Output the (x, y) coordinate of the center of the cell containing the given text.  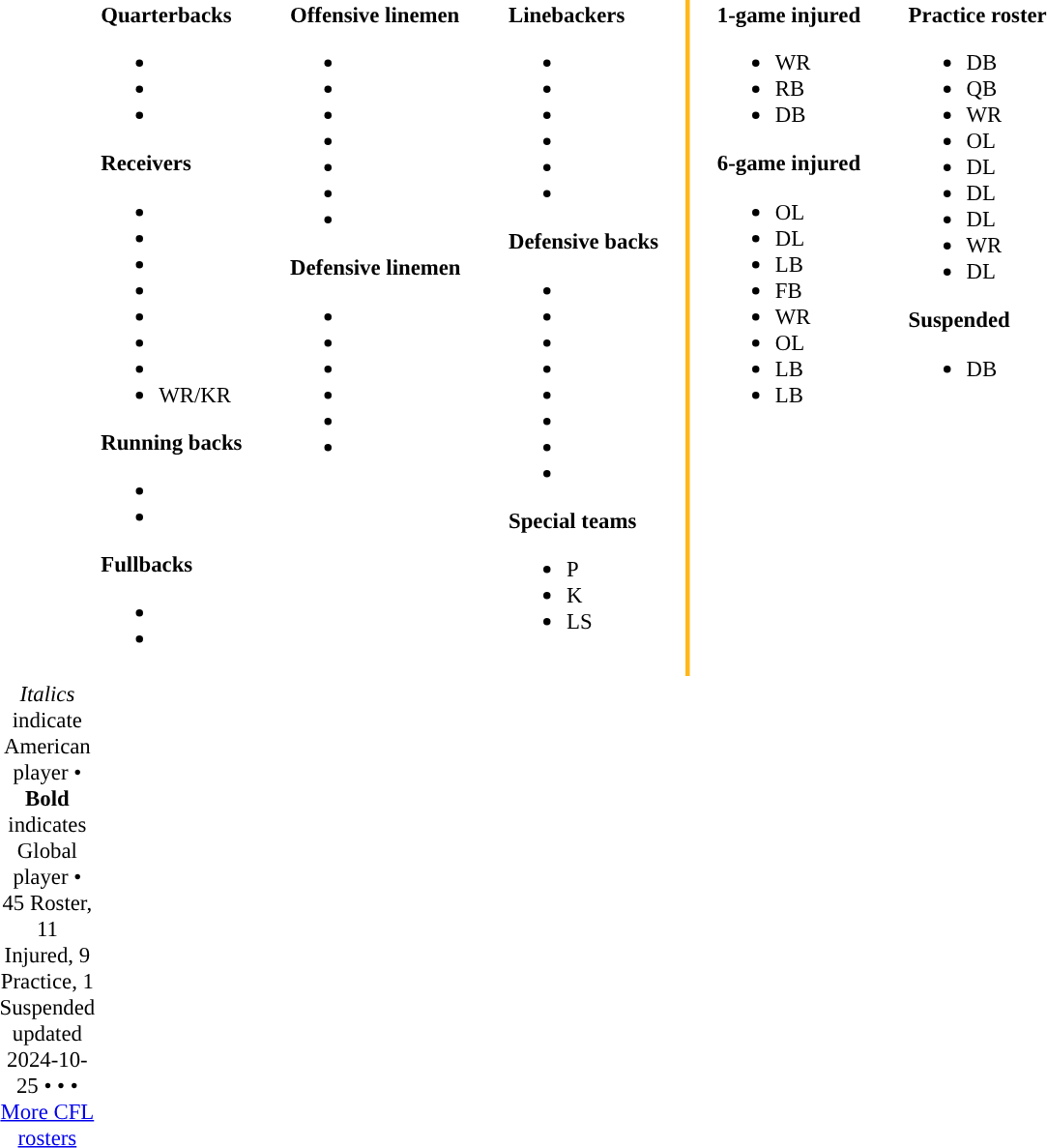
Offensive linemenDefensive linemen (375, 338)
1-game injured WR RB DB6-game injured OL DL LB FB WR OL LB LB (789, 338)
LinebackersDefensive backsSpecial teams P K LS (584, 338)
QuarterbacksReceivers WR/KRRunning backsFullbacks (172, 338)
